Search for the cell housing the specified text and yield its [x, y] center coordinate. 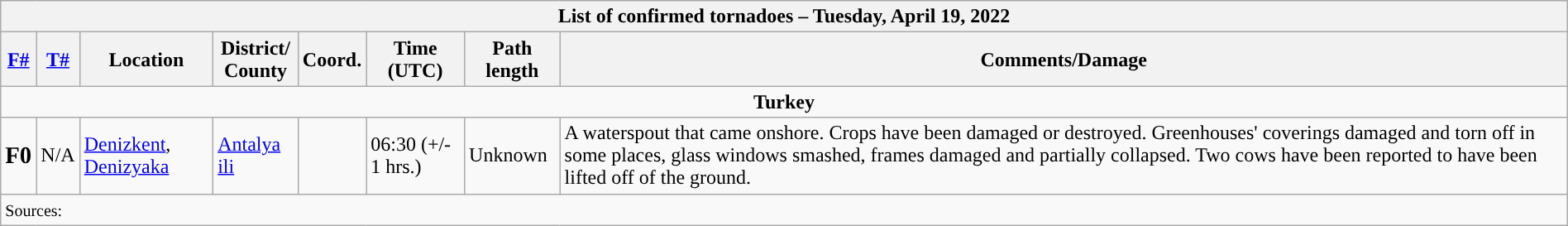
Path length [513, 60]
District/County [256, 60]
06:30 (+/- 1 hrs.) [415, 156]
F0 [18, 156]
Unknown [513, 156]
F# [18, 60]
Location [146, 60]
Time (UTC) [415, 60]
Denizkent, Denizyaka [146, 156]
Coord. [332, 60]
T# [58, 60]
N/A [58, 156]
Sources: [784, 209]
List of confirmed tornadoes – Tuesday, April 19, 2022 [784, 17]
Comments/Damage [1064, 60]
Turkey [784, 102]
Antalya ili [256, 156]
